Pinpoint the cell where the given text exists, returning its (X, Y) midpoint coordinate. 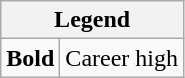
Career high (122, 58)
Legend (92, 20)
Bold (30, 58)
